Search for the cell housing the specified text and yield its [X, Y] center coordinate. 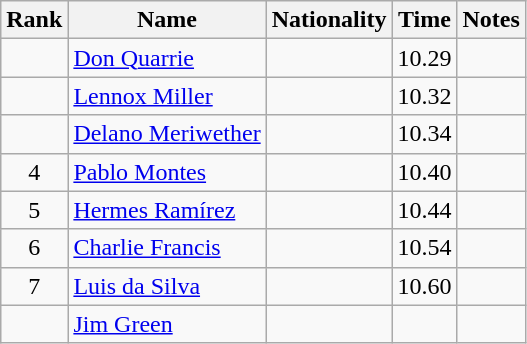
Lennox Miller [167, 96]
Nationality [329, 20]
Luis da Silva [167, 286]
10.40 [424, 172]
4 [34, 172]
Name [167, 20]
Rank [34, 20]
10.32 [424, 96]
Pablo Montes [167, 172]
Charlie Francis [167, 248]
10.54 [424, 248]
Notes [491, 20]
Jim Green [167, 324]
7 [34, 286]
Hermes Ramírez [167, 210]
10.29 [424, 58]
10.44 [424, 210]
10.34 [424, 134]
10.60 [424, 286]
Don Quarrie [167, 58]
5 [34, 210]
Delano Meriwether [167, 134]
Time [424, 20]
6 [34, 248]
